Detect which cell encompasses the target text, then output its (X, Y) center coordinate. 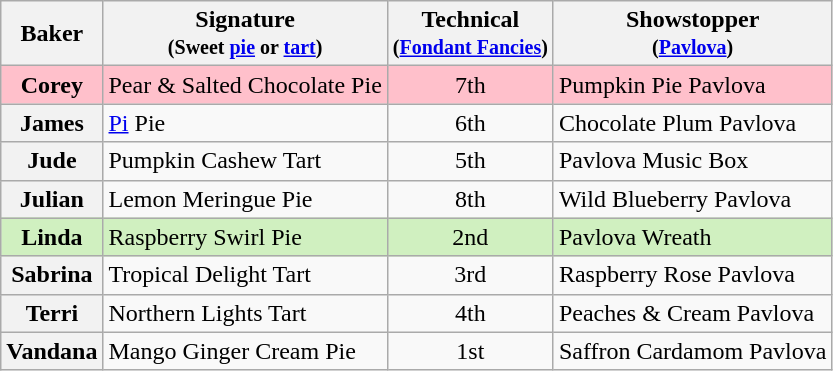
Signature (Sweet pie or tart) (245, 34)
Linda (52, 237)
Pear & Salted Chocolate Pie (245, 85)
2nd (470, 237)
Baker (52, 34)
Pavlova Music Box (692, 161)
James (52, 123)
Julian (52, 199)
Vandana (52, 351)
8th (470, 199)
Tropical Delight Tart (245, 275)
Raspberry Swirl Pie (245, 237)
3rd (470, 275)
1st (470, 351)
Saffron Cardamom Pavlova (692, 351)
7th (470, 85)
6th (470, 123)
Terri (52, 313)
Pumpkin Cashew Tart (245, 161)
Northern Lights Tart (245, 313)
Mango Ginger Cream Pie (245, 351)
Chocolate Plum Pavlova (692, 123)
Lemon Meringue Pie (245, 199)
Pi Pie (245, 123)
Showstopper (Pavlova) (692, 34)
Corey (52, 85)
Peaches & Cream Pavlova (692, 313)
Pavlova Wreath (692, 237)
Technical (Fondant Fancies) (470, 34)
Wild Blueberry Pavlova (692, 199)
Pumpkin Pie Pavlova (692, 85)
Raspberry Rose Pavlova (692, 275)
Sabrina (52, 275)
5th (470, 161)
4th (470, 313)
Jude (52, 161)
